Return (X, Y) of the center of cell containing provided text 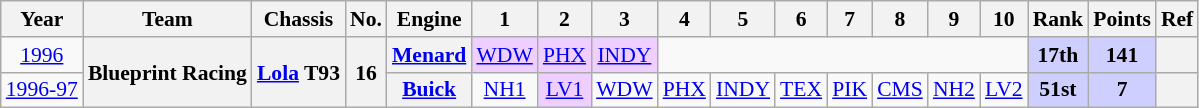
Year (42, 19)
Ref (1177, 19)
Points (1122, 19)
Buick (429, 90)
1996 (42, 55)
5 (743, 19)
NH2 (954, 90)
Engine (429, 19)
CMS (900, 90)
16 (366, 72)
141 (1122, 55)
Chassis (298, 19)
TEX (801, 90)
Rank (1058, 19)
Lola T93 (298, 72)
4 (684, 19)
LV1 (564, 90)
1996-97 (42, 90)
2 (564, 19)
PIK (850, 90)
LV2 (1004, 90)
Team (168, 19)
NH1 (504, 90)
3 (624, 19)
Blueprint Racing (168, 72)
9 (954, 19)
17th (1058, 55)
6 (801, 19)
51st (1058, 90)
Menard (429, 55)
10 (1004, 19)
1 (504, 19)
No. (366, 19)
8 (900, 19)
